Pinpoint the cell where the given text exists, returning its (x, y) midpoint coordinate. 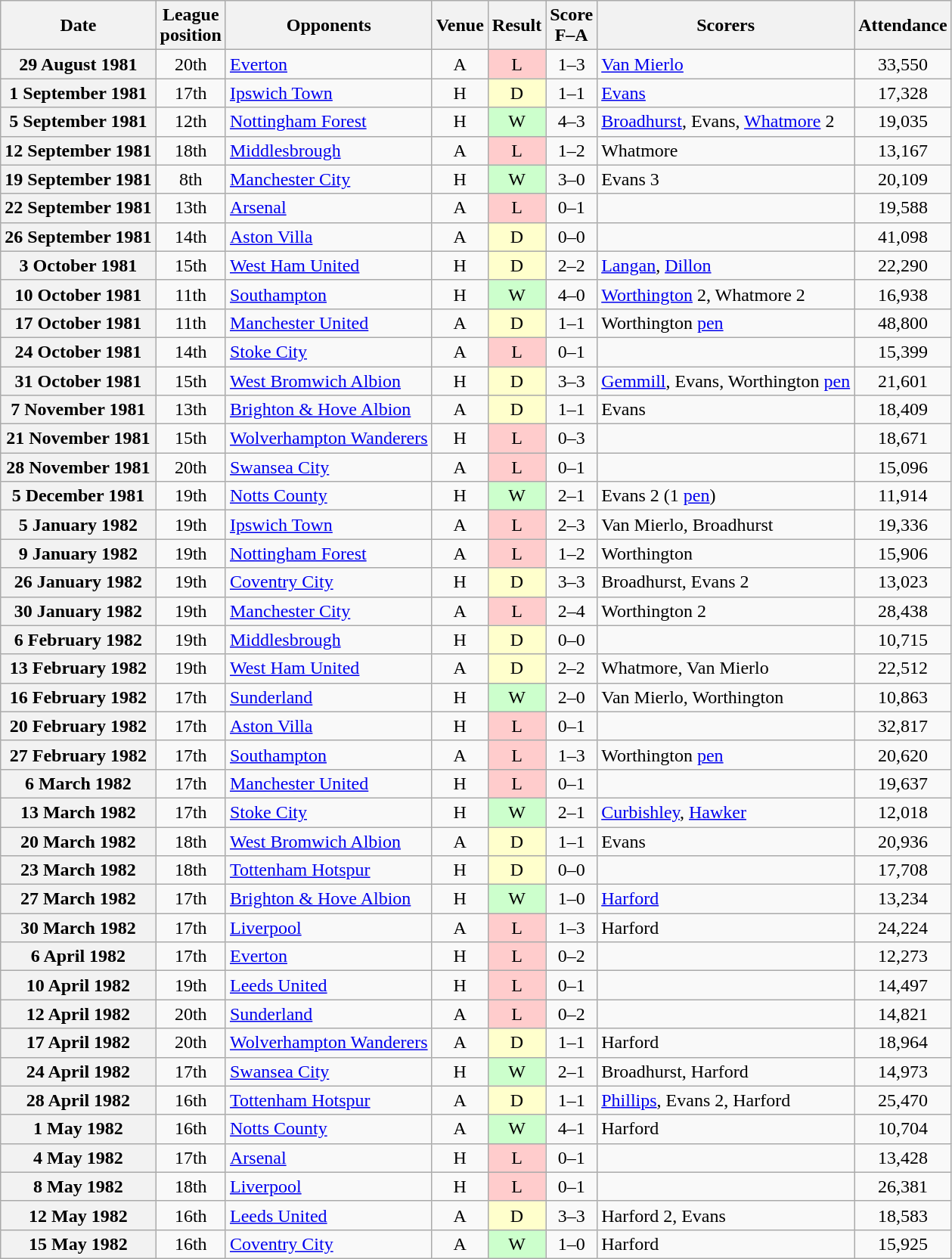
Broadhurst, Evans, Whatmore 2 (726, 122)
17,708 (903, 870)
Date (79, 26)
12,018 (903, 812)
10 April 1982 (79, 985)
32,817 (903, 726)
Attendance (903, 26)
10,715 (903, 640)
13,023 (903, 582)
3 October 1981 (79, 265)
14,821 (903, 1014)
13 February 1982 (79, 668)
26,381 (903, 1186)
2–4 (572, 611)
11,914 (903, 496)
19,336 (903, 525)
2–3 (572, 525)
10,863 (903, 697)
30 March 1982 (79, 928)
17 October 1981 (79, 323)
4–0 (572, 294)
15 May 1982 (79, 1244)
13,167 (903, 150)
5 September 1981 (79, 122)
Evans 3 (726, 179)
Phillips, Evans 2, Harford (726, 1100)
10 October 1981 (79, 294)
Langan, Dillon (726, 265)
41,098 (903, 237)
Harford 2, Evans (726, 1215)
22,512 (903, 668)
8 May 1982 (79, 1186)
2–0 (572, 697)
6 March 1982 (79, 783)
Leagueposition (191, 26)
Van Mierlo, Broadhurst (726, 525)
Worthington 2 (726, 611)
Venue (460, 26)
24 April 1982 (79, 1071)
27 March 1982 (79, 899)
Van Mierlo (726, 64)
33,550 (903, 64)
20 March 1982 (79, 842)
18,964 (903, 1043)
Curbishley, Hawker (726, 812)
19 September 1981 (79, 179)
Whatmore, Van Mierlo (726, 668)
23 March 1982 (79, 870)
18,409 (903, 410)
13 March 1982 (79, 812)
18,671 (903, 439)
12 May 1982 (79, 1215)
13,428 (903, 1158)
Worthington (726, 554)
24,224 (903, 928)
26 September 1981 (79, 237)
16,938 (903, 294)
22,290 (903, 265)
4–1 (572, 1129)
4–3 (572, 122)
28,438 (903, 611)
Result (516, 26)
24 October 1981 (79, 352)
25,470 (903, 1100)
1 September 1981 (79, 93)
6 April 1982 (79, 957)
5 January 1982 (79, 525)
21,601 (903, 380)
Broadhurst, Evans 2 (726, 582)
12 September 1981 (79, 150)
Gemmill, Evans, Worthington pen (726, 380)
30 January 1982 (79, 611)
3–0 (572, 179)
0–3 (572, 439)
Scorers (726, 26)
1 May 1982 (79, 1129)
31 October 1981 (79, 380)
Worthington 2, Whatmore 2 (726, 294)
28 April 1982 (79, 1100)
10,704 (903, 1129)
Broadhurst, Harford (726, 1071)
12 April 1982 (79, 1014)
18,583 (903, 1215)
15,906 (903, 554)
20,109 (903, 179)
29 August 1981 (79, 64)
Whatmore (726, 150)
8th (191, 179)
6 February 1982 (79, 640)
12th (191, 122)
19,637 (903, 783)
22 September 1981 (79, 208)
20,936 (903, 842)
7 November 1981 (79, 410)
15,399 (903, 352)
4 May 1982 (79, 1158)
13,234 (903, 899)
28 November 1981 (79, 467)
17,328 (903, 93)
19,588 (903, 208)
17 April 1982 (79, 1043)
14,497 (903, 985)
26 January 1982 (79, 582)
Evans 2 (1 pen) (726, 496)
27 February 1982 (79, 755)
15,925 (903, 1244)
20,620 (903, 755)
20 February 1982 (79, 726)
19,035 (903, 122)
14,973 (903, 1071)
Opponents (328, 26)
21 November 1981 (79, 439)
9 January 1982 (79, 554)
16 February 1982 (79, 697)
48,800 (903, 323)
ScoreF–A (572, 26)
Van Mierlo, Worthington (726, 697)
5 December 1981 (79, 496)
15,096 (903, 467)
12,273 (903, 957)
